Determine the [x, y] coordinate at the center of the cell enclosing the given text.  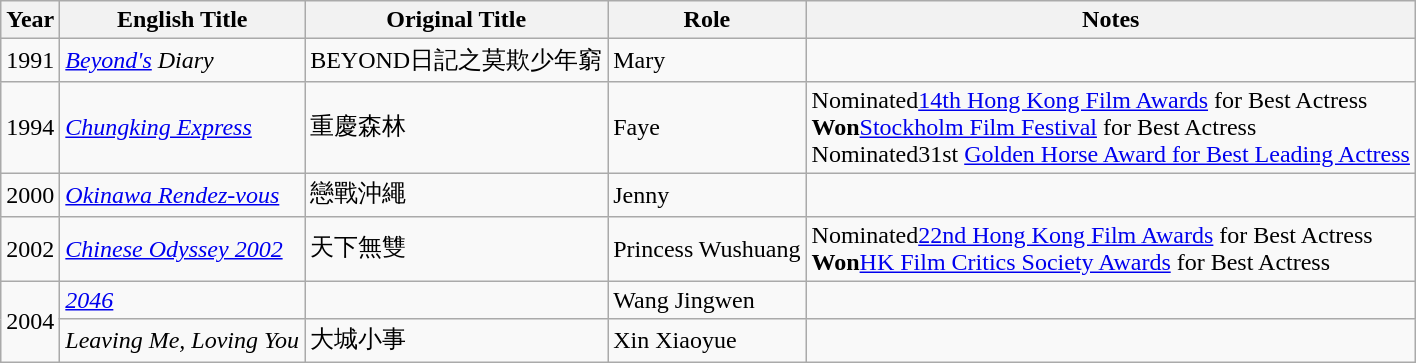
Role [707, 20]
大城小事 [456, 340]
Leaving Me, Loving You [182, 340]
Xin Xiaoyue [707, 340]
Beyond's Diary [182, 60]
Nominated22nd Hong Kong Film Awards for Best Actress WonHK Film Critics Society Awards for Best Actress [1110, 248]
2046 [182, 300]
2004 [30, 322]
Jenny [707, 194]
Princess Wushuang [707, 248]
Notes [1110, 20]
Mary [707, 60]
Chinese Odyssey 2002 [182, 248]
Okinawa Rendez-vous [182, 194]
BEYOND日記之莫欺少年窮 [456, 60]
Chungking Express [182, 127]
English Title [182, 20]
天下無雙 [456, 248]
Original Title [456, 20]
戀戰沖繩 [456, 194]
Wang Jingwen [707, 300]
1991 [30, 60]
2002 [30, 248]
Year [30, 20]
Faye [707, 127]
2000 [30, 194]
1994 [30, 127]
重慶森林 [456, 127]
